Extract the [x, y] coordinate from the center of the cell holding the provided text.  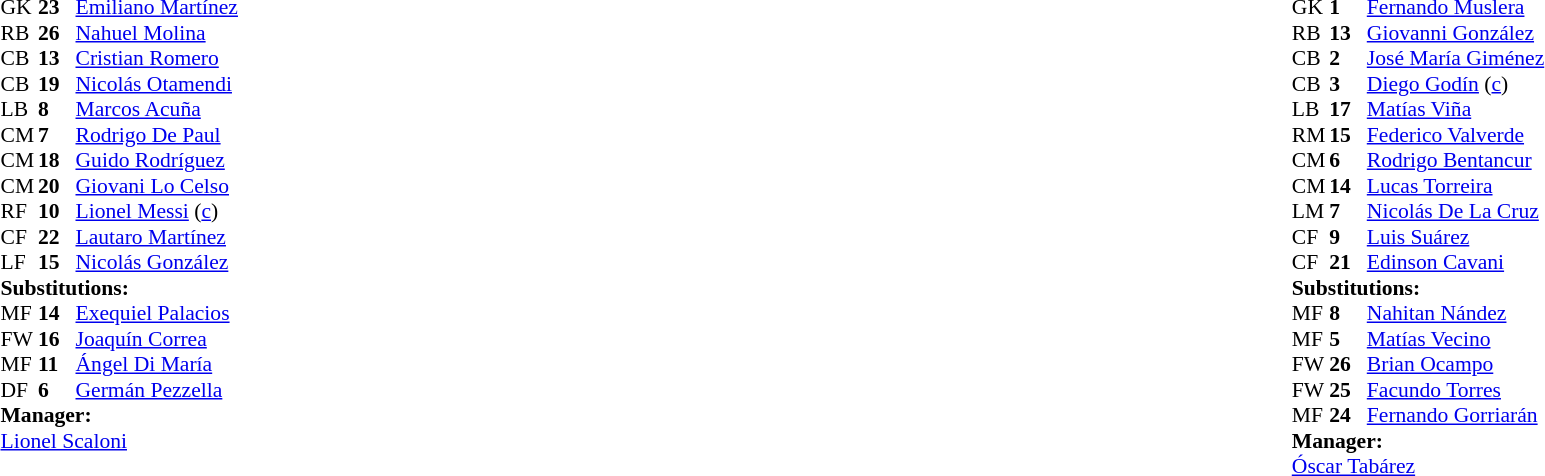
18 [57, 161]
Luis Suárez [1456, 237]
Nahuel Molina [157, 33]
19 [57, 84]
Matías Viña [1456, 109]
Lautaro Martínez [157, 237]
LM [1311, 211]
Guido Rodríguez [157, 161]
Lionel Messi (c) [157, 211]
RF [19, 211]
9 [1348, 237]
DF [19, 390]
Federico Valverde [1456, 135]
17 [1348, 109]
Germán Pezzella [157, 390]
25 [1348, 390]
21 [1348, 263]
Ángel Di María [157, 365]
Nahitan Nández [1456, 313]
Marcos Acuña [157, 109]
Brian Ocampo [1456, 365]
José María Giménez [1456, 59]
10 [57, 211]
Rodrigo De Paul [157, 135]
24 [1348, 415]
Facundo Torres [1456, 390]
11 [57, 365]
Matías Vecino [1456, 339]
Fernando Gorriarán [1456, 415]
16 [57, 339]
Diego Godín (c) [1456, 84]
LF [19, 263]
22 [57, 237]
Cristian Romero [157, 59]
RM [1311, 135]
Lionel Scaloni [118, 441]
Nicolás Otamendi [157, 84]
Lucas Torreira [1456, 186]
Joaquín Correa [157, 339]
Edinson Cavani [1456, 263]
5 [1348, 339]
Giovani Lo Celso [157, 186]
Nicolás González [157, 263]
2 [1348, 59]
20 [57, 186]
Rodrigo Bentancur [1456, 161]
Exequiel Palacios [157, 313]
Nicolás De La Cruz [1456, 211]
Giovanni González [1456, 33]
3 [1348, 84]
